Locate the cell with the specified text and output its (x, y) center coordinate. 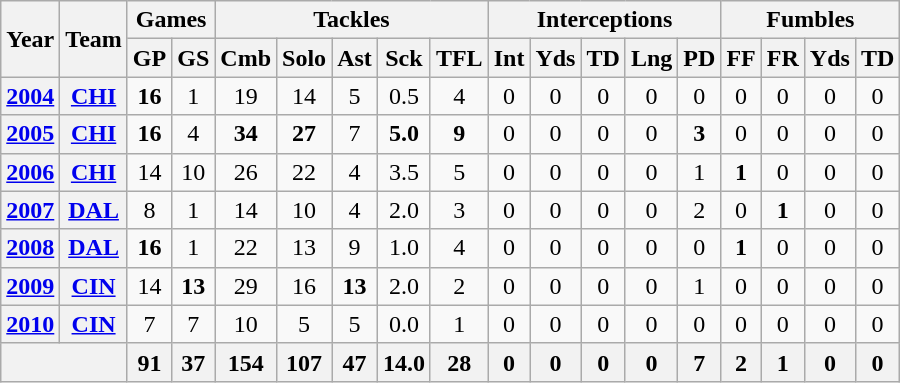
Tackles (352, 20)
2005 (30, 134)
47 (355, 362)
14.0 (404, 362)
Int (509, 58)
PD (700, 58)
3.5 (404, 172)
154 (246, 362)
Games (170, 20)
GP (149, 58)
2010 (30, 324)
Cmb (246, 58)
34 (246, 134)
107 (304, 362)
28 (459, 362)
0.0 (404, 324)
GS (194, 58)
2006 (30, 172)
FR (782, 58)
Solo (304, 58)
8 (149, 210)
Interceptions (604, 20)
2007 (30, 210)
Year (30, 39)
TFL (459, 58)
19 (246, 96)
27 (304, 134)
Lng (651, 58)
29 (246, 286)
1.0 (404, 248)
Sck (404, 58)
37 (194, 362)
2009 (30, 286)
91 (149, 362)
26 (246, 172)
Fumbles (810, 20)
Ast (355, 58)
Team (94, 39)
5.0 (404, 134)
2008 (30, 248)
0.5 (404, 96)
2004 (30, 96)
FF (741, 58)
